Determine the [X, Y] coordinate at the center of the cell enclosing the given text.  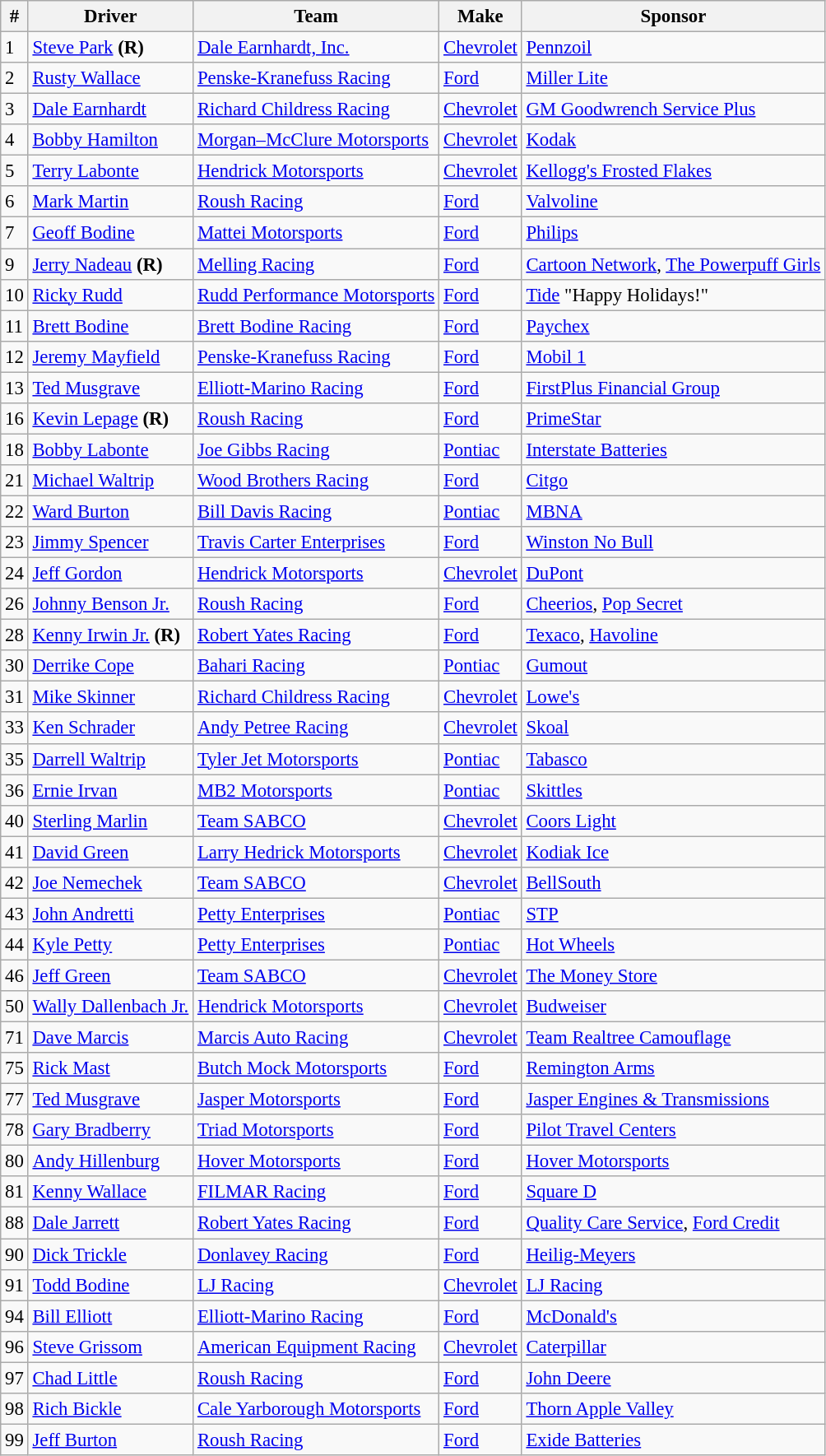
50 [15, 1007]
Team Realtree Camouflage [673, 1038]
80 [15, 1161]
Rudd Performance Motorsports [316, 295]
# [15, 16]
Wally Dallenbach Jr. [110, 1007]
Team [316, 16]
Derrike Cope [110, 666]
Wood Brothers Racing [316, 481]
Dale Earnhardt [110, 109]
Rick Mast [110, 1068]
6 [15, 202]
33 [15, 728]
American Equipment Racing [316, 1347]
Andy Petree Racing [316, 728]
Terry Labonte [110, 171]
Kellogg's Frosted Flakes [673, 171]
Darrell Waltrip [110, 759]
Square D [673, 1193]
91 [15, 1285]
7 [15, 233]
Jeremy Mayfield [110, 356]
Paychex [673, 326]
Bobby Hamilton [110, 140]
Dale Earnhardt, Inc. [316, 48]
Travis Carter Enterprises [316, 542]
Caterpillar [673, 1347]
75 [15, 1068]
DuPont [673, 574]
Gary Bradberry [110, 1130]
Sponsor [673, 16]
31 [15, 697]
Cale Yarborough Motorsports [316, 1409]
The Money Store [673, 975]
35 [15, 759]
43 [15, 914]
Todd Bodine [110, 1285]
Pilot Travel Centers [673, 1130]
Exide Batteries [673, 1440]
Brett Bodine [110, 326]
Valvoline [673, 202]
Tabasco [673, 759]
Driver [110, 16]
BellSouth [673, 883]
98 [15, 1409]
Hot Wheels [673, 945]
40 [15, 821]
Jimmy Spencer [110, 542]
97 [15, 1378]
Larry Hedrick Motorsports [316, 852]
Heilig-Meyers [673, 1254]
David Green [110, 852]
Mike Skinner [110, 697]
44 [15, 945]
Dale Jarrett [110, 1223]
PrimeStar [673, 419]
12 [15, 356]
Tyler Jet Motorsports [316, 759]
Ken Schrader [110, 728]
13 [15, 388]
77 [15, 1100]
41 [15, 852]
Chad Little [110, 1378]
Remington Arms [673, 1068]
94 [15, 1316]
Morgan–McClure Motorsports [316, 140]
10 [15, 295]
4 [15, 140]
Bill Davis Racing [316, 511]
Michael Waltrip [110, 481]
2 [15, 78]
18 [15, 449]
McDonald's [673, 1316]
Kodiak Ice [673, 852]
Donlavey Racing [316, 1254]
3 [15, 109]
Jeff Gordon [110, 574]
Cheerios, Pop Secret [673, 604]
Bill Elliott [110, 1316]
Joe Gibbs Racing [316, 449]
16 [15, 419]
88 [15, 1223]
Winston No Bull [673, 542]
Philips [673, 233]
96 [15, 1347]
Citgo [673, 481]
GM Goodwrench Service Plus [673, 109]
Kenny Irwin Jr. (R) [110, 635]
FirstPlus Financial Group [673, 388]
Interstate Batteries [673, 449]
Kodak [673, 140]
Jasper Motorsports [316, 1100]
Andy Hillenburg [110, 1161]
42 [15, 883]
Rusty Wallace [110, 78]
Brett Bodine Racing [316, 326]
Steve Park (R) [110, 48]
46 [15, 975]
Kevin Lepage (R) [110, 419]
Ernie Irvan [110, 790]
John Deere [673, 1378]
Pennzoil [673, 48]
36 [15, 790]
Joe Nemechek [110, 883]
Miller Lite [673, 78]
78 [15, 1130]
9 [15, 264]
Jasper Engines & Transmissions [673, 1100]
Tide "Happy Holidays!" [673, 295]
22 [15, 511]
Skittles [673, 790]
Gumout [673, 666]
Jerry Nadeau (R) [110, 264]
Johnny Benson Jr. [110, 604]
John Andretti [110, 914]
STP [673, 914]
Thorn Apple Valley [673, 1409]
Bobby Labonte [110, 449]
Kyle Petty [110, 945]
30 [15, 666]
Geoff Bodine [110, 233]
23 [15, 542]
Rich Bickle [110, 1409]
28 [15, 635]
71 [15, 1038]
FILMAR Racing [316, 1193]
Ward Burton [110, 511]
90 [15, 1254]
Mobil 1 [673, 356]
Bahari Racing [316, 666]
5 [15, 171]
24 [15, 574]
Quality Care Service, Ford Credit [673, 1223]
Marcis Auto Racing [316, 1038]
21 [15, 481]
Steve Grissom [110, 1347]
MBNA [673, 511]
MB2 Motorsports [316, 790]
Coors Light [673, 821]
Melling Racing [316, 264]
Make [480, 16]
Jeff Burton [110, 1440]
Mark Martin [110, 202]
26 [15, 604]
Lowe's [673, 697]
1 [15, 48]
Triad Motorsports [316, 1130]
81 [15, 1193]
Jeff Green [110, 975]
Dick Trickle [110, 1254]
Budweiser [673, 1007]
Sterling Marlin [110, 821]
Mattei Motorsports [316, 233]
Ricky Rudd [110, 295]
11 [15, 326]
Texaco, Havoline [673, 635]
Dave Marcis [110, 1038]
99 [15, 1440]
Cartoon Network, The Powerpuff Girls [673, 264]
Skoal [673, 728]
Kenny Wallace [110, 1193]
Butch Mock Motorsports [316, 1068]
